Scan for the cell matching the given text and deliver its (x, y) coordinate at center. 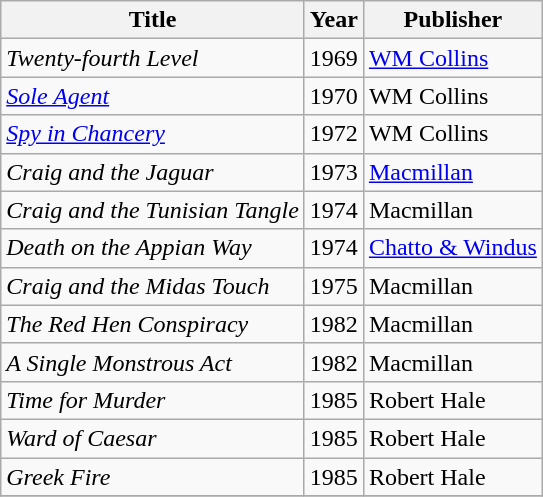
Publisher (452, 20)
Year (334, 20)
Sole Agent (153, 96)
Craig and the Tunisian Tangle (153, 210)
A Single Monstrous Act (153, 362)
1973 (334, 172)
The Red Hen Conspiracy (153, 324)
Craig and the Jaguar (153, 172)
1969 (334, 58)
Death on the Appian Way (153, 248)
Time for Murder (153, 400)
Ward of Caesar (153, 438)
Greek Fire (153, 477)
1975 (334, 286)
Chatto & Windus (452, 248)
Title (153, 20)
Spy in Chancery (153, 134)
1970 (334, 96)
1972 (334, 134)
Twenty-fourth Level (153, 58)
Craig and the Midas Touch (153, 286)
